Search for the cell housing the specified text and yield its [X, Y] center coordinate. 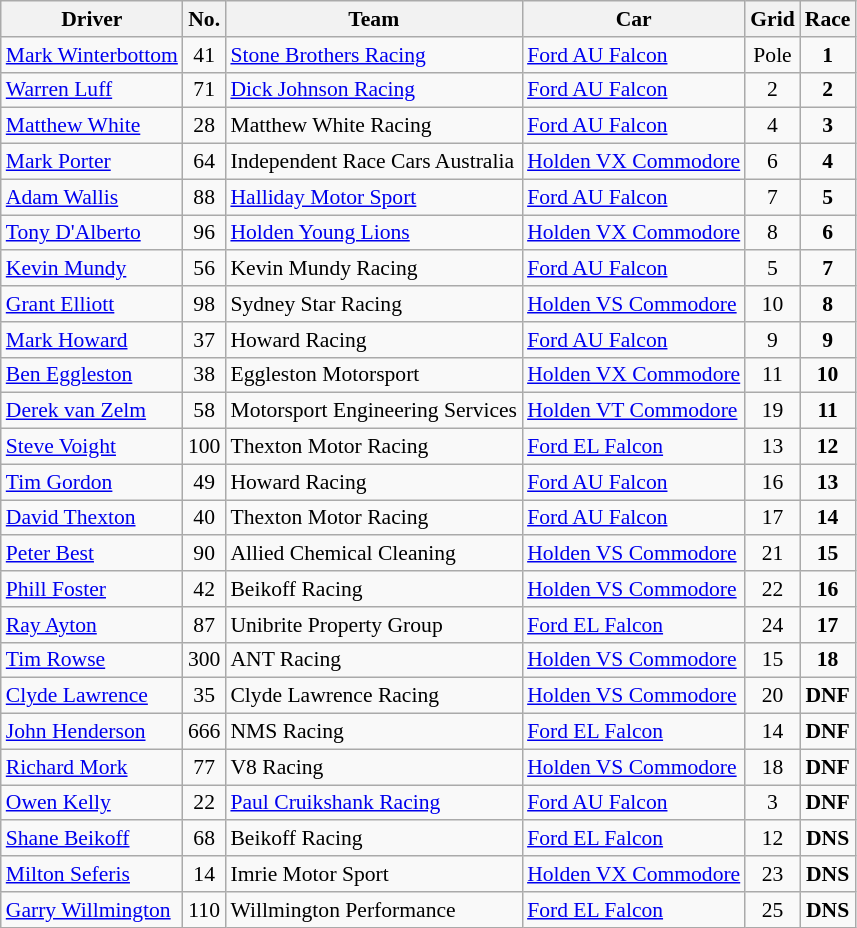
Grant Elliott [92, 304]
Kevin Mundy Racing [374, 269]
Motorsport Engineering Services [374, 411]
Car [634, 19]
77 [204, 767]
Imrie Motor Sport [374, 874]
Driver [92, 19]
Phill Foster [92, 589]
Garry Willmington [92, 910]
87 [204, 625]
Allied Chemical Cleaning [374, 554]
42 [204, 589]
Stone Brothers Racing [374, 55]
David Thexton [92, 518]
Team [374, 19]
Mark Porter [92, 162]
300 [204, 660]
Holden Young Lions [374, 233]
41 [204, 55]
49 [204, 482]
Derek van Zelm [92, 411]
68 [204, 839]
Halliday Motor Sport [374, 197]
20 [772, 696]
Steve Voight [92, 447]
28 [204, 126]
Race [828, 19]
Holden VT Commodore [634, 411]
Willmington Performance [374, 910]
24 [772, 625]
Sydney Star Racing [374, 304]
Matthew White [92, 126]
Tim Gordon [92, 482]
96 [204, 233]
110 [204, 910]
23 [772, 874]
666 [204, 732]
Matthew White Racing [374, 126]
90 [204, 554]
Mark Howard [92, 340]
64 [204, 162]
19 [772, 411]
21 [772, 554]
56 [204, 269]
Mark Winterbottom [92, 55]
Tim Rowse [92, 660]
Grid [772, 19]
ANT Racing [374, 660]
88 [204, 197]
Warren Luff [92, 90]
Adam Wallis [92, 197]
Shane Beikoff [92, 839]
Milton Seferis [92, 874]
Tony D'Alberto [92, 233]
Dick Johnson Racing [374, 90]
Ray Ayton [92, 625]
No. [204, 19]
Pole [772, 55]
35 [204, 696]
37 [204, 340]
40 [204, 518]
Peter Best [92, 554]
58 [204, 411]
38 [204, 375]
Unibrite Property Group [374, 625]
1 [828, 55]
100 [204, 447]
Kevin Mundy [92, 269]
Ben Eggleston [92, 375]
V8 Racing [374, 767]
Independent Race Cars Australia [374, 162]
Paul Cruikshank Racing [374, 803]
71 [204, 90]
Eggleston Motorsport [374, 375]
Clyde Lawrence Racing [374, 696]
John Henderson [92, 732]
Richard Mork [92, 767]
Owen Kelly [92, 803]
98 [204, 304]
25 [772, 910]
NMS Racing [374, 732]
Clyde Lawrence [92, 696]
